Determine the [X, Y] coordinate at the center of the cell enclosing the given text.  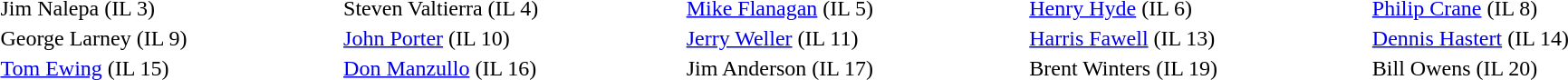
Harris Fawell (IL 13) [1198, 38]
Jerry Weller (IL 11) [855, 38]
John Porter (IL 10) [513, 38]
